Provide the [X, Y] coordinate of the cell's center where the given text is located.  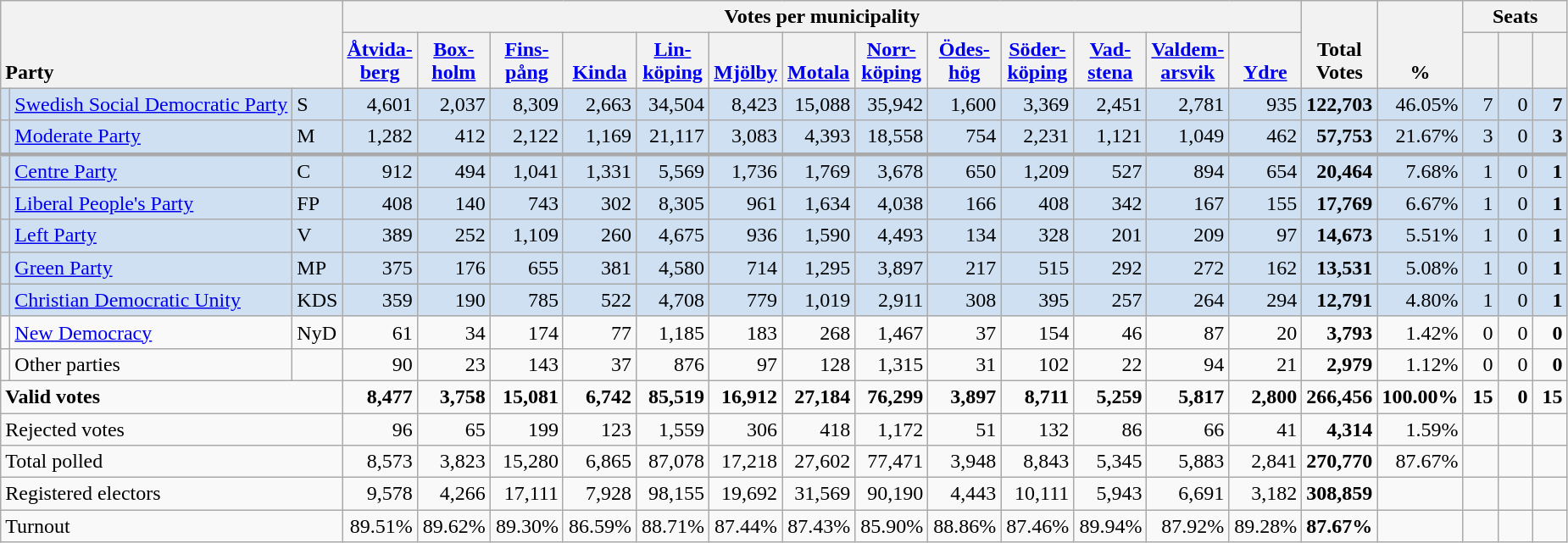
57,753 [1339, 137]
132 [1037, 429]
Centre Party [151, 171]
87.43% [819, 526]
87,078 [672, 462]
961 [746, 203]
134 [965, 235]
1,634 [819, 203]
714 [746, 268]
Valid votes [171, 396]
3,758 [453, 396]
16,912 [746, 396]
86 [1110, 429]
31,569 [819, 494]
87.44% [746, 526]
5.51% [1421, 235]
Other parties [151, 364]
1,590 [819, 235]
Lin- köping [672, 61]
1,041 [526, 171]
140 [453, 203]
294 [1265, 300]
Valdem- arsvik [1188, 61]
260 [599, 235]
17,769 [1339, 203]
Seats [1515, 17]
527 [1110, 171]
87.92% [1188, 526]
4,393 [819, 137]
23 [453, 364]
4,601 [380, 104]
894 [1188, 171]
3,678 [892, 171]
154 [1037, 332]
5,943 [1110, 494]
86.59% [599, 526]
51 [965, 429]
89.51% [380, 526]
1,121 [1110, 137]
8,843 [1037, 462]
389 [380, 235]
1,295 [819, 268]
19,692 [746, 494]
2,979 [1339, 364]
162 [1265, 268]
395 [1037, 300]
2,841 [1265, 462]
Vad- stena [1110, 61]
654 [1265, 171]
3,793 [1339, 332]
4,675 [672, 235]
87.46% [1037, 526]
123 [599, 429]
515 [1037, 268]
41 [1265, 429]
209 [1188, 235]
2,122 [526, 137]
27,602 [819, 462]
522 [599, 300]
MP [317, 268]
96 [380, 429]
3,369 [1037, 104]
Kinda [599, 61]
1,172 [892, 429]
2,800 [1265, 396]
65 [453, 429]
1,019 [819, 300]
122,703 [1339, 104]
302 [599, 203]
1,315 [892, 364]
89.28% [1265, 526]
C [317, 171]
4,443 [965, 494]
5.08% [1421, 268]
5,345 [1110, 462]
12,791 [1339, 300]
15,280 [526, 462]
359 [380, 300]
20 [1265, 332]
174 [526, 332]
Total Votes [1339, 44]
88.71% [672, 526]
34 [453, 332]
264 [1188, 300]
272 [1188, 268]
Rejected votes [171, 429]
4,708 [672, 300]
1,169 [599, 137]
912 [380, 171]
8,477 [380, 396]
1,559 [672, 429]
90,190 [892, 494]
381 [599, 268]
46 [1110, 332]
779 [746, 300]
936 [746, 235]
98,155 [672, 494]
4,493 [892, 235]
1,331 [599, 171]
% [1421, 44]
257 [1110, 300]
1,049 [1188, 137]
Left Party [151, 235]
328 [1037, 235]
76,299 [892, 396]
13,531 [1339, 268]
21 [1265, 364]
Swedish Social Democratic Party [151, 104]
KDS [317, 300]
5,569 [672, 171]
5,817 [1188, 396]
8,309 [526, 104]
Motala [819, 61]
V [317, 235]
22 [1110, 364]
89.30% [526, 526]
35,942 [892, 104]
1,185 [672, 332]
2,451 [1110, 104]
Mjölby [746, 61]
2,781 [1188, 104]
34,504 [672, 104]
6,691 [1188, 494]
176 [453, 268]
3,823 [453, 462]
8,423 [746, 104]
21.67% [1421, 137]
342 [1110, 203]
252 [453, 235]
FP [317, 203]
292 [1110, 268]
4,314 [1339, 429]
89.94% [1110, 526]
18,558 [892, 137]
183 [746, 332]
8,711 [1037, 396]
5,259 [1110, 396]
102 [1037, 364]
6.67% [1421, 203]
Åtvida- berg [380, 61]
8,573 [380, 462]
1.59% [1421, 429]
85,519 [672, 396]
268 [819, 332]
876 [672, 364]
4.80% [1421, 300]
M [317, 137]
10,111 [1037, 494]
Total polled [171, 462]
143 [526, 364]
Turnout [171, 526]
88.86% [965, 526]
494 [453, 171]
4,266 [453, 494]
17,111 [526, 494]
375 [380, 268]
100.00% [1421, 396]
2,911 [892, 300]
201 [1110, 235]
1,467 [892, 332]
270,770 [1339, 462]
9,578 [380, 494]
1,736 [746, 171]
935 [1265, 104]
Söder- köping [1037, 61]
77 [599, 332]
89.62% [453, 526]
Ödes- hög [965, 61]
7.68% [1421, 171]
7,928 [599, 494]
754 [965, 137]
Party [171, 44]
61 [380, 332]
306 [746, 429]
266,456 [1339, 396]
4,580 [672, 268]
Box- holm [453, 61]
1.42% [1421, 332]
4,038 [892, 203]
655 [526, 268]
3,948 [965, 462]
20,464 [1339, 171]
128 [819, 364]
2,231 [1037, 137]
15,088 [819, 104]
166 [965, 203]
199 [526, 429]
Moderate Party [151, 137]
Norr- köping [892, 61]
1.12% [1421, 364]
66 [1188, 429]
1,109 [526, 235]
743 [526, 203]
46.05% [1421, 104]
5,883 [1188, 462]
77,471 [892, 462]
6,865 [599, 462]
27,184 [819, 396]
NyD [317, 332]
1,600 [965, 104]
462 [1265, 137]
217 [965, 268]
14,673 [1339, 235]
85.90% [892, 526]
90 [380, 364]
1,209 [1037, 171]
167 [1188, 203]
New Democracy [151, 332]
3,083 [746, 137]
155 [1265, 203]
Green Party [151, 268]
650 [965, 171]
S [317, 104]
Fins- pång [526, 61]
785 [526, 300]
Christian Democratic Unity [151, 300]
17,218 [746, 462]
8,305 [672, 203]
2,663 [599, 104]
308,859 [1339, 494]
412 [453, 137]
2,037 [453, 104]
3,182 [1265, 494]
94 [1188, 364]
Votes per municipality [822, 17]
308 [965, 300]
31 [965, 364]
1,282 [380, 137]
15,081 [526, 396]
Ydre [1265, 61]
Registered electors [171, 494]
87 [1188, 332]
Liberal People's Party [151, 203]
1,769 [819, 171]
6,742 [599, 396]
190 [453, 300]
21,117 [672, 137]
418 [819, 429]
